Find where the given text appears and provide that cell's center as [X, Y] coordinate. 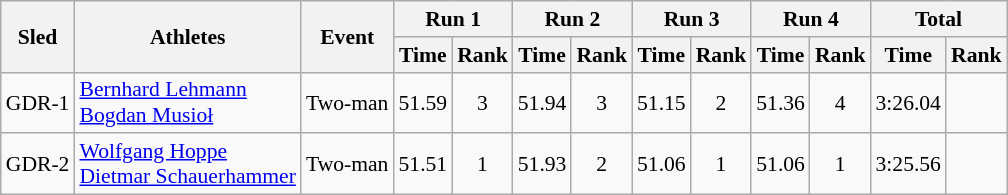
51.36 [780, 102]
51.59 [422, 102]
Event [348, 36]
Sled [38, 36]
4 [840, 102]
51.51 [422, 164]
51.15 [662, 102]
Athletes [187, 36]
51.93 [542, 164]
Run 3 [692, 19]
Run 2 [572, 19]
51.94 [542, 102]
Bernhard LehmannBogdan Musioł [187, 102]
Run 1 [452, 19]
Total [938, 19]
3:25.56 [908, 164]
GDR-2 [38, 164]
Wolfgang HoppeDietmar Schauerhammer [187, 164]
3:26.04 [908, 102]
GDR-1 [38, 102]
Run 4 [810, 19]
